Return the [X, Y] coordinate for the center point of the cell that contains the specified text.  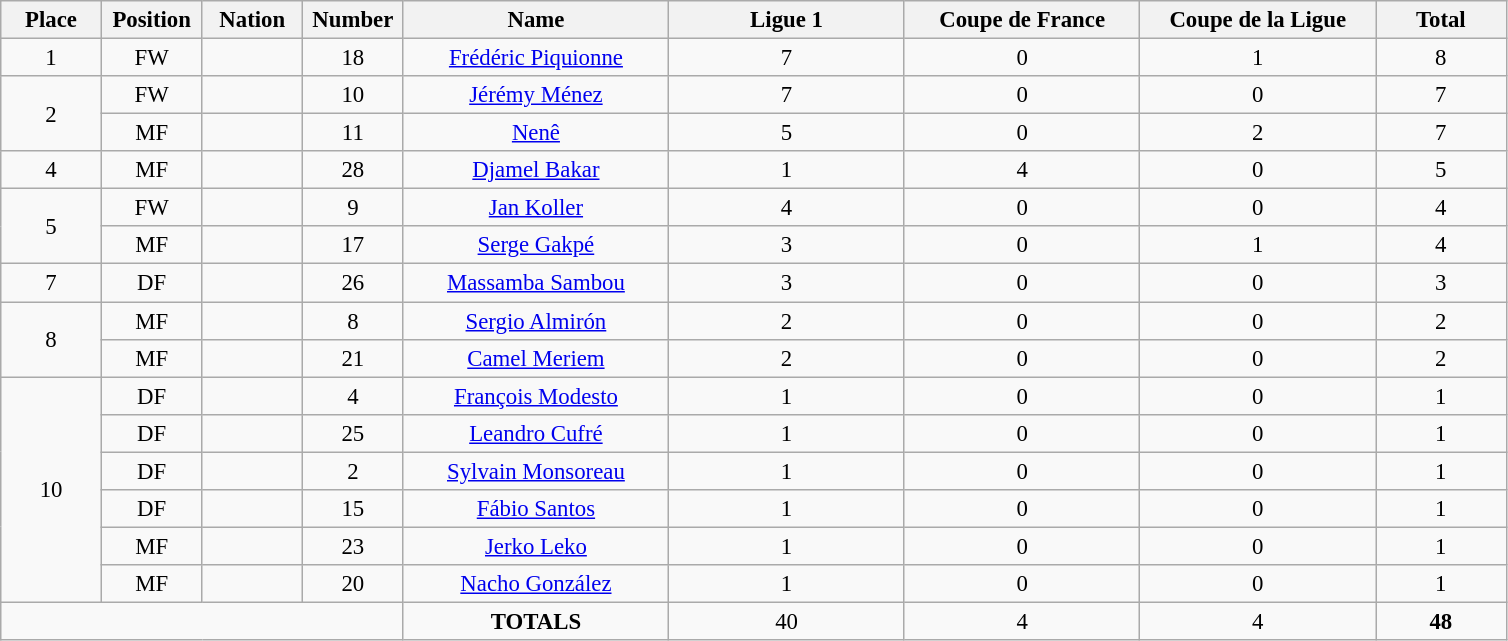
Sergio Almirón [536, 321]
Fábio Santos [536, 509]
Place [52, 20]
Leandro Cufré [536, 433]
Camel Meriem [536, 358]
Serge Gakpé [536, 245]
François Modesto [536, 396]
Jan Koller [536, 208]
Coupe de la Ligue [1258, 20]
25 [354, 433]
18 [354, 58]
Nenê [536, 133]
Jerko Leko [536, 546]
9 [354, 208]
17 [354, 245]
Ligue 1 [787, 20]
Sylvain Monsoreau [536, 471]
Nacho González [536, 584]
23 [354, 546]
15 [354, 509]
Total [1442, 20]
Number [354, 20]
40 [787, 621]
TOTALS [536, 621]
Name [536, 20]
11 [354, 133]
20 [354, 584]
48 [1442, 621]
Frédéric Piquionne [536, 58]
Position [152, 20]
Nation [252, 20]
Coupe de France [1022, 20]
Massamba Sambou [536, 283]
26 [354, 283]
Jérémy Ménez [536, 95]
Djamel Bakar [536, 170]
21 [354, 358]
28 [354, 170]
